Capture the cell that displays the provided text and extract its (X, Y) central coordinate. 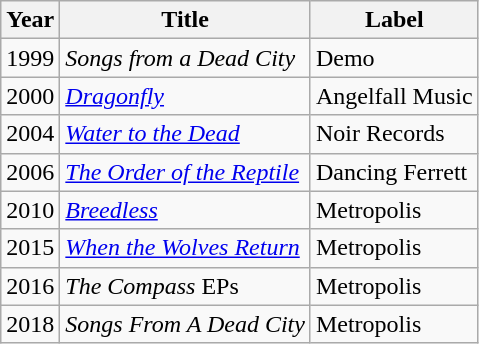
Songs From A Dead City (186, 324)
Dancing Ferrett (394, 172)
2000 (30, 96)
The Order of the Reptile (186, 172)
Noir Records (394, 134)
2015 (30, 248)
Songs from a Dead City (186, 58)
2006 (30, 172)
The Compass EPs (186, 286)
Year (30, 20)
Water to the Dead (186, 134)
2018 (30, 324)
Demo (394, 58)
1999 (30, 58)
Label (394, 20)
2004 (30, 134)
Angelfall Music (394, 96)
When the Wolves Return (186, 248)
Title (186, 20)
Dragonfly (186, 96)
2016 (30, 286)
Breedless (186, 210)
2010 (30, 210)
